Detect which cell encompasses the target text, then output its (X, Y) center coordinate. 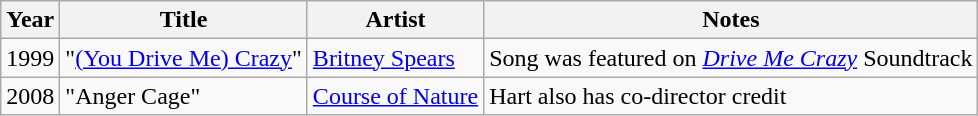
Year (30, 20)
"Anger Cage" (184, 96)
Hart also has co-director credit (731, 96)
Course of Nature (395, 96)
Artist (395, 20)
Britney Spears (395, 58)
1999 (30, 58)
Song was featured on Drive Me Crazy Soundtrack (731, 58)
Title (184, 20)
Notes (731, 20)
2008 (30, 96)
"(You Drive Me) Crazy" (184, 58)
